Provide the (X, Y) coordinate of the cell's center where the given text is located.  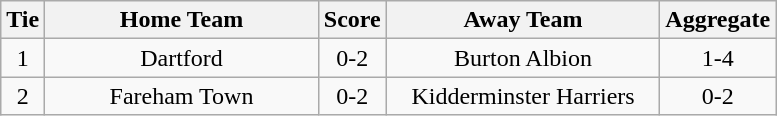
Home Team (182, 20)
1 (23, 58)
1-4 (718, 58)
Dartford (182, 58)
Score (352, 20)
Aggregate (718, 20)
Fareham Town (182, 96)
Tie (23, 20)
Away Team (523, 20)
Kidderminster Harriers (523, 96)
2 (23, 96)
Burton Albion (523, 58)
